Detect which cell encompasses the target text, then output its (X, Y) center coordinate. 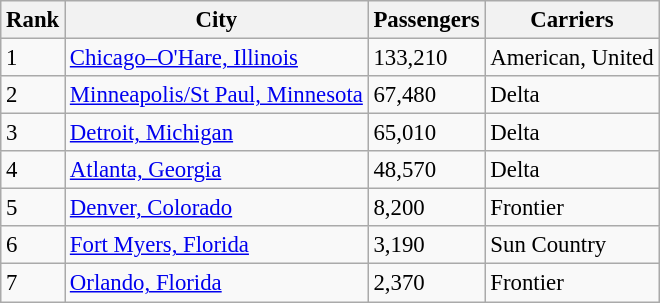
1 (33, 58)
Passengers (426, 20)
Fort Myers, Florida (217, 245)
3 (33, 133)
American, United (572, 58)
65,010 (426, 133)
3,190 (426, 245)
Minneapolis/St Paul, Minnesota (217, 95)
48,570 (426, 170)
133,210 (426, 58)
Rank (33, 20)
Orlando, Florida (217, 283)
67,480 (426, 95)
6 (33, 245)
7 (33, 283)
5 (33, 208)
2 (33, 95)
Carriers (572, 20)
Atlanta, Georgia (217, 170)
2,370 (426, 283)
8,200 (426, 208)
4 (33, 170)
Sun Country (572, 245)
Denver, Colorado (217, 208)
Detroit, Michigan (217, 133)
City (217, 20)
Chicago–O'Hare, Illinois (217, 58)
